Output the (X, Y) coordinate of the center of the cell containing the given text.  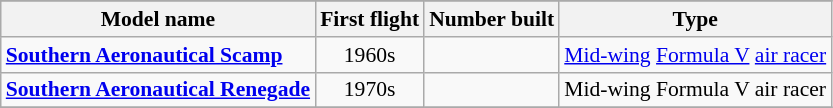
Southern Aeronautical Scamp (158, 55)
Type (695, 19)
First flight (370, 19)
Model name (158, 19)
1970s (370, 90)
Number built (492, 19)
1960s (370, 55)
Southern Aeronautical Renegade (158, 90)
